Find where the given text appears and provide that cell's center as [x, y] coordinate. 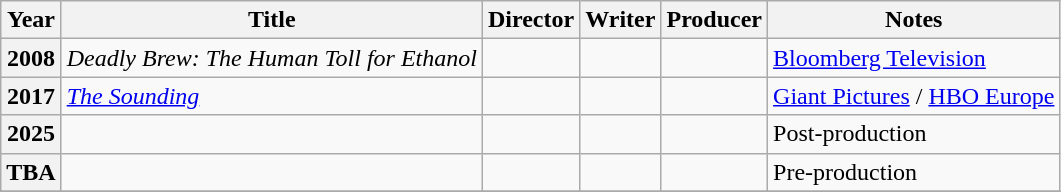
TBA [31, 172]
Writer [620, 20]
2008 [31, 58]
2025 [31, 134]
The Sounding [272, 96]
Pre-production [914, 172]
Post-production [914, 134]
Director [530, 20]
Notes [914, 20]
Bloomberg Television [914, 58]
Giant Pictures / HBO Europe [914, 96]
Producer [714, 20]
2017 [31, 96]
Title [272, 20]
Year [31, 20]
Deadly Brew: The Human Toll for Ethanol [272, 58]
